Identify which cell holds the provided text, then report its [X, Y] central coordinate. 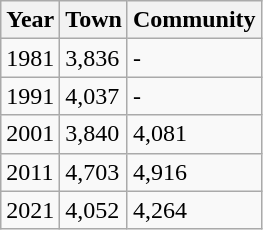
1991 [30, 96]
Year [30, 20]
Community [194, 20]
3,840 [94, 134]
3,836 [94, 58]
4,052 [94, 210]
2001 [30, 134]
4,264 [194, 210]
Town [94, 20]
4,703 [94, 172]
4,916 [194, 172]
4,081 [194, 134]
1981 [30, 58]
2021 [30, 210]
4,037 [94, 96]
2011 [30, 172]
